Locate the cell with the specified text and output its (X, Y) center coordinate. 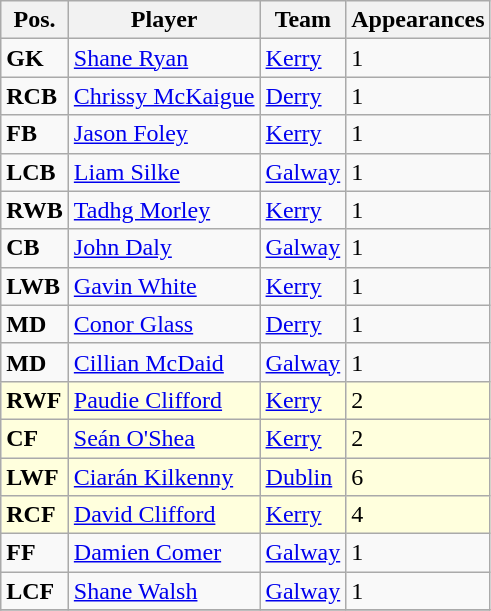
GK (35, 58)
CF (35, 438)
Damien Comer (164, 553)
John Daly (164, 248)
Liam Silke (164, 172)
RWF (35, 400)
Ciarán Kilkenny (164, 477)
David Clifford (164, 515)
4 (418, 515)
RWB (35, 210)
Appearances (418, 20)
Jason Foley (164, 134)
Player (164, 20)
6 (418, 477)
Pos. (35, 20)
Gavin White (164, 286)
LWF (35, 477)
Seán O'Shea (164, 438)
Team (303, 20)
FF (35, 553)
Tadhg Morley (164, 210)
Cillian McDaid (164, 362)
Dublin (303, 477)
Shane Walsh (164, 591)
Paudie Clifford (164, 400)
CB (35, 248)
Conor Glass (164, 324)
RCB (35, 96)
LCB (35, 172)
RCF (35, 515)
LWB (35, 286)
Shane Ryan (164, 58)
Chrissy McKaigue (164, 96)
FB (35, 134)
LCF (35, 591)
